Pinpoint the cell where the given text exists, returning its [x, y] midpoint coordinate. 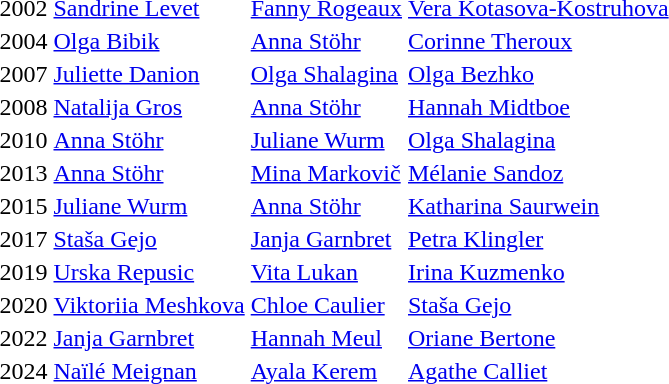
Viktoriia Meshkova [149, 305]
Juliette Danion [149, 74]
Natalija Gros [149, 107]
Olga Shalagina [326, 74]
Chloe Caulier [326, 305]
Staša Gejo [149, 239]
Hannah Meul [326, 338]
Olga Bibik [149, 41]
Vita Lukan [326, 272]
Mina Markovič [326, 173]
Urska Repusic [149, 272]
